Extract the [X, Y] coordinate from the center of the cell holding the provided text.  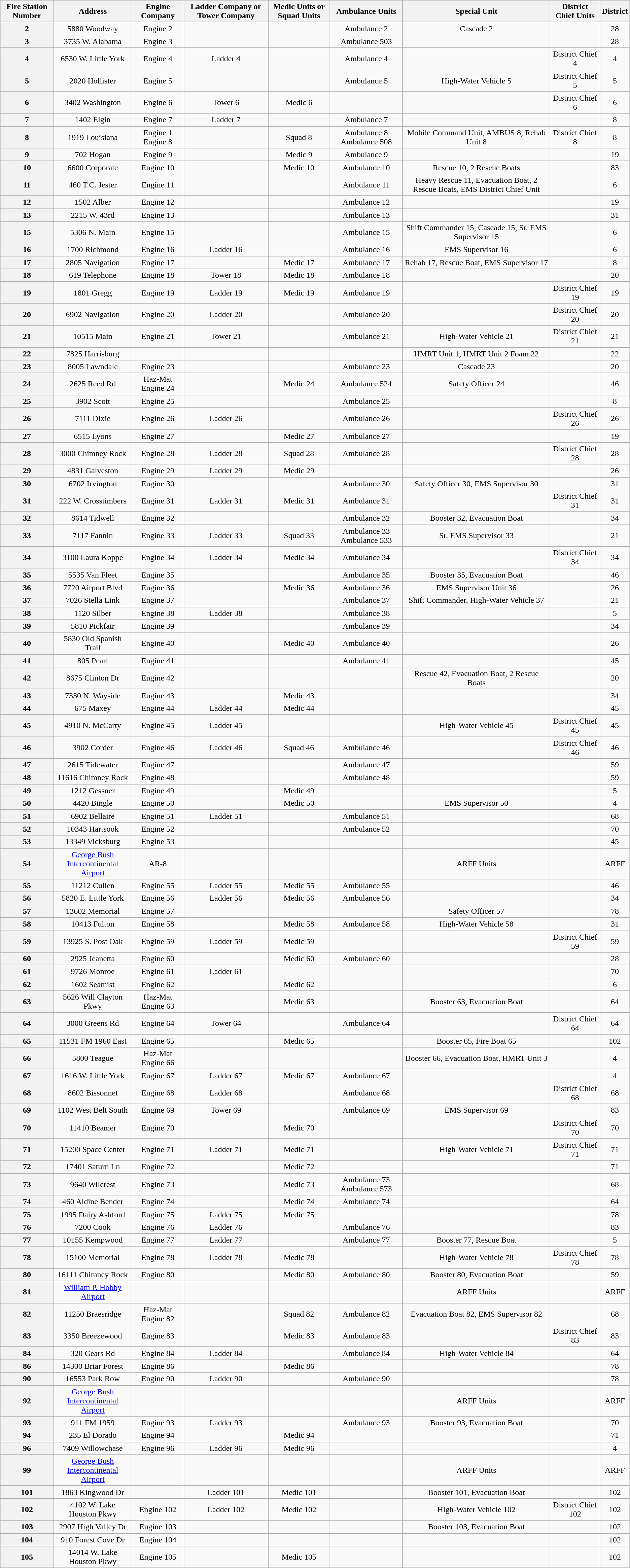
Heavy Rescue 11, Evacuation Boat, 2 Rescue Boats, EMS District Chief Unit [477, 184]
Medic 80 [299, 1275]
High-Water Vehicle 84 [477, 1353]
Medic 19 [299, 293]
Engine 46 [158, 747]
90 [27, 1379]
Safety Officer 24 [477, 384]
Medic 55 [299, 885]
Engine 4 [158, 59]
55 [27, 885]
Medic 18 [299, 275]
5820 E. Little York [93, 898]
Tower 64 [226, 1024]
96 [27, 1448]
Medic 24 [299, 384]
Tower 69 [226, 1110]
Engine 30 [158, 484]
Ambulance 21 [366, 337]
33 [27, 536]
Ambulance 20 [366, 314]
Shift Commander 15, Cascade 15, Sr. EMS Supervisor 15 [477, 232]
6530 W. Little York [93, 59]
222 W. Crosstimbers [93, 501]
Ambulance 16 [366, 250]
Squad 82 [299, 1314]
17 [27, 263]
3402 Washington [93, 102]
Medic 72 [299, 1167]
Engine 10 [158, 167]
Engine 74 [158, 1201]
6902 Bellaire [93, 816]
Ladder 16 [226, 250]
13925 S. Post Oak [93, 941]
Ambulance 69 [366, 1110]
Engine 49 [158, 791]
29 [27, 471]
Medic 73 [299, 1184]
Medic Units or Squad Units [299, 11]
Ambulance 84 [366, 1353]
Medic 58 [299, 924]
EMS Supervisor 16 [477, 250]
Medic 50 [299, 803]
Medic 59 [299, 941]
District Chief 6 [575, 102]
Ambulance 4 [366, 59]
Engine 71 [158, 1150]
District Chief 68 [575, 1093]
Engine 67 [158, 1076]
460 Aldine Bender [93, 1201]
Ambulance 503 [366, 41]
High-Water Vehicle 78 [477, 1257]
Medic 31 [299, 501]
Ambulance 18 [366, 275]
12 [27, 202]
Engine 57 [158, 911]
7 [27, 120]
16111 Chimney Rock [93, 1275]
Engine 102 [158, 1509]
235 El Dorado [93, 1435]
Ambulance 12 [366, 202]
Engine 42 [158, 678]
Booster 32, Evacuation Boat [477, 518]
Ambulance 25 [366, 401]
Engine 77 [158, 1240]
District [615, 11]
8602 Bissonnet [93, 1093]
5626 Will Clayton Pkwy [93, 1002]
52 [27, 829]
Ambulance 76 [366, 1227]
Ambulance 9 [366, 154]
Engine 36 [158, 588]
4420 Bingle [93, 803]
Medic 75 [299, 1214]
Engine 33 [158, 536]
25 [27, 401]
24 [27, 384]
Engine 20 [158, 314]
Ambulance 36 [366, 588]
Ladder 84 [226, 1353]
Engine 62 [158, 984]
Ambulance 39 [366, 626]
69 [27, 1110]
44 [27, 708]
Ambulance 80 [366, 1275]
3000 Greens Rd [93, 1024]
18 [27, 275]
District Chief 102 [575, 1509]
Cascade 23 [477, 367]
77 [27, 1240]
Ladder 45 [226, 726]
4910 N. McCarty [93, 726]
Ambulance 27 [366, 436]
Ambulance 46 [366, 747]
460 T.C. Jester [93, 184]
104 [27, 1540]
Ladder 75 [226, 1214]
Engine 32 [158, 518]
Medic 67 [299, 1076]
Sr. EMS Supervisor 33 [477, 536]
Engine 104 [158, 1540]
Booster 103, Evacuation Boat [477, 1527]
High-Water Vehicle 71 [477, 1150]
Ladder 101 [226, 1492]
13 [27, 215]
Engine 59 [158, 941]
Ladder 93 [226, 1423]
Medic 78 [299, 1257]
Ambulance 37 [366, 600]
High-Water Vehicle 58 [477, 924]
Engine 18 [158, 275]
Ambulance 33 Ambulance 533 [366, 536]
3902 Scott [93, 401]
Medic 9 [299, 154]
Ladder 38 [226, 613]
5800 Teague [93, 1058]
Ladder 31 [226, 501]
43 [27, 695]
Medic 27 [299, 436]
Ambulance 55 [366, 885]
Ladder 102 [226, 1509]
36 [27, 588]
Engine 84 [158, 1353]
Medic 17 [299, 263]
Engine 61 [158, 971]
Tower 6 [226, 102]
Ambulance 19 [366, 293]
86 [27, 1366]
5880 Woodway [93, 29]
Ambulance 15 [366, 232]
Ambulance 30 [366, 484]
Ambulance 38 [366, 613]
Engine 26 [158, 419]
Ladder 67 [226, 1076]
High-Water Vehicle 102 [477, 1509]
8005 Lawndale [93, 367]
High-Water Vehicle 45 [477, 726]
Shift Commander, High-Water Vehicle 37 [477, 600]
42 [27, 678]
Ambulance 7 [366, 120]
District Chief 5 [575, 81]
619 Telephone [93, 275]
1700 Richmond [93, 250]
Engine 105 [158, 1557]
Medic 49 [299, 791]
80 [27, 1275]
84 [27, 1353]
7111 Dixie [93, 419]
1616 W. Little York [93, 1076]
Engine 28 [158, 453]
2615 Tidewater [93, 765]
Engine 80 [158, 1275]
Engine Company [158, 11]
14014 W. Lake Houston Pkwy [93, 1557]
Squad 8 [299, 137]
Engine 19 [158, 293]
Ladder 78 [226, 1257]
Ambulance 64 [366, 1024]
Booster 63, Evacuation Boat [477, 1002]
Ambulance 52 [366, 829]
41 [27, 661]
Ambulance 10 [366, 167]
15 [27, 232]
Ladder 46 [226, 747]
Medic 71 [299, 1150]
10155 Kempwood [93, 1240]
Engine 12 [158, 202]
Ladder 96 [226, 1448]
Ladder Company or Tower Company [226, 11]
High-Water Vehicle 5 [477, 81]
District Chief 70 [575, 1127]
10515 Main [93, 337]
Haz-Mat Engine 82 [158, 1314]
Haz-Mat Engine 63 [158, 1002]
Ambulance 41 [366, 661]
Ambulance 47 [366, 765]
Engine 23 [158, 367]
Engine 72 [158, 1167]
Medic 62 [299, 984]
District Chief 19 [575, 293]
Ladder 76 [226, 1227]
Squad 33 [299, 536]
Engine 38 [158, 613]
Engine 25 [158, 401]
Ladder 26 [226, 419]
AR-8 [158, 864]
Engine 93 [158, 1423]
Engine 51 [158, 816]
Ladder 68 [226, 1093]
Engine 7 [158, 120]
37 [27, 600]
Booster 66, Evacuation Boat, HMRT Unit 3 [477, 1058]
Ambulance 11 [366, 184]
11250 Braesridge [93, 1314]
1995 Dairy Ashford [93, 1214]
Engine 52 [158, 829]
Ladder 71 [226, 1150]
District Chief 8 [575, 137]
4102 W. Lake Houston Pkwy [93, 1509]
8614 Tidwell [93, 518]
16553 Park Row [93, 1379]
1502 Alber [93, 202]
Engine 56 [158, 898]
Squad 28 [299, 453]
Ambulance 2 [366, 29]
HMRT Unit 1, HMRT Unit 2 Foam 22 [477, 354]
Engine 17 [158, 263]
Medic 63 [299, 1002]
District Chief 31 [575, 501]
11616 Chimney Rock [93, 778]
7200 Cook [93, 1227]
Engine 50 [158, 803]
Ambulance 5 [366, 81]
Engine 69 [158, 1110]
Engine 76 [158, 1227]
Fire Station Number [27, 11]
Ambulance 34 [366, 557]
Booster 101, Evacuation Boat [477, 1492]
5810 Pickfair [93, 626]
61 [27, 971]
Medic 43 [299, 695]
EMS Supervisor Unit 36 [477, 588]
14300 Briar Forest [93, 1366]
2625 Reed Rd [93, 384]
Engine 2 [158, 29]
7117 Fannin [93, 536]
5535 Van Fleet [93, 575]
District Chief 4 [575, 59]
Ambulance 51 [366, 816]
50 [27, 803]
Ladder 90 [226, 1379]
17401 Saturn Ln [93, 1167]
1801 Gregg [93, 293]
675 Maxey [93, 708]
Engine 86 [158, 1366]
Ambulance 35 [366, 575]
District Chief 83 [575, 1336]
Engine 11 [158, 184]
7825 Harrisburg [93, 354]
Engine 45 [158, 726]
Ambulance 28 [366, 453]
Engine 41 [158, 661]
23 [27, 367]
Ambulance 48 [366, 778]
Medic 65 [299, 1041]
103 [27, 1527]
Engine 94 [158, 1435]
35 [27, 575]
911 FM 1959 [93, 1423]
9 [27, 154]
EMS Supervisor 50 [477, 803]
Booster 77, Rescue Boat [477, 1240]
54 [27, 864]
73 [27, 1184]
Ambulance 524 [366, 384]
Booster 65, Fire Boat 65 [477, 1041]
District Chief 45 [575, 726]
Tower 21 [226, 337]
Ambulance 68 [366, 1093]
6515 Lyons [93, 436]
Engine 44 [158, 708]
District Chief 78 [575, 1257]
Engine 34 [158, 557]
Engine 29 [158, 471]
Medic 102 [299, 1509]
William P. Hobby Airport [93, 1292]
13602 Memorial [93, 911]
Ambulance 74 [366, 1201]
1402 Elgin [93, 120]
Ladder 51 [226, 816]
Medic 70 [299, 1127]
Engine 3 [158, 41]
Safety Officer 57 [477, 911]
Haz-Mat Engine 66 [158, 1058]
5830 Old Spanish Trail [93, 643]
32 [27, 518]
Tower 18 [226, 275]
2215 W. 43rd [93, 215]
Ambulance 93 [366, 1423]
Engine 16 [158, 250]
Engine 1Engine 8 [158, 137]
910 Forest Cove Dr [93, 1540]
Engine 83 [158, 1336]
9640 Wilcrest [93, 1184]
Squad 46 [299, 747]
Engine 65 [158, 1041]
Engine 55 [158, 885]
320 Gears Rd [93, 1353]
Ambulance 83 [366, 1336]
93 [27, 1423]
3100 Laura Koppe [93, 557]
74 [27, 1201]
District Chief 20 [575, 314]
15100 Memorial [93, 1257]
11 [27, 184]
Ambulance 40 [366, 643]
Ambulance 82 [366, 1314]
Engine 27 [158, 436]
Evacuation Boat 82, EMS Supervisor 82 [477, 1314]
2925 Jeanetta [93, 959]
Engine 103 [158, 1527]
Mobile Command Unit, AMBUS 8, Rehab Unit 8 [477, 137]
Ambulance 17 [366, 263]
Ladder 44 [226, 708]
2 [27, 29]
Ladder 19 [226, 293]
58 [27, 924]
72 [27, 1167]
7409 Willowchase [93, 1448]
Engine 40 [158, 643]
Engine 48 [158, 778]
Special Unit [477, 11]
Medic 83 [299, 1336]
Engine 53 [158, 842]
Engine 96 [158, 1448]
60 [27, 959]
Engine 13 [158, 215]
District Chief 26 [575, 419]
75 [27, 1214]
Rescue 42, Evacuation Boat, 2 Rescue Boats [477, 678]
Engine 75 [158, 1214]
Engine 68 [158, 1093]
Medic 34 [299, 557]
Engine 70 [158, 1127]
65 [27, 1041]
Medic 60 [299, 959]
4831 Galveston [93, 471]
Medic 56 [299, 898]
1120 Silber [93, 613]
Ambulance 90 [366, 1379]
Ladder 28 [226, 453]
Ambulance 32 [366, 518]
11410 Beamer [93, 1127]
49 [27, 791]
Medic 44 [299, 708]
3902 Corder [93, 747]
Ambulance 23 [366, 367]
Medic 6 [299, 102]
Ambulance 60 [366, 959]
District Chief 34 [575, 557]
District Chief 28 [575, 453]
1919 Louisiana [93, 137]
82 [27, 1314]
94 [27, 1435]
Engine 6 [158, 102]
Rehab 17, Rescue Boat, EMS Supervisor 17 [477, 263]
Ladder 7 [226, 120]
District Chief 71 [575, 1150]
High-Water Vehicle 21 [477, 337]
Rescue 10, 2 Rescue Boats [477, 167]
Ambulance 73 Ambulance 573 [366, 1184]
Engine 39 [158, 626]
Engine 73 [158, 1184]
6600 Corporate [93, 167]
10413 Fulton [93, 924]
Ladder 56 [226, 898]
10 [27, 167]
Engine 47 [158, 765]
39 [27, 626]
Engine 60 [158, 959]
27 [27, 436]
38 [27, 613]
13349 Vicksburg [93, 842]
Engine 5 [158, 81]
3 [27, 41]
51 [27, 816]
Engine 64 [158, 1024]
62 [27, 984]
3735 W. Alabama [93, 41]
Engine 78 [158, 1257]
Medic 86 [299, 1366]
1602 Seamist [93, 984]
7330 N. Wayside [93, 695]
District Chief 46 [575, 747]
15200 Space Center [93, 1150]
Engine 43 [158, 695]
2805 Navigation [93, 263]
8675 Clinton Dr [93, 678]
Ambulance 8 Ambulance 508 [366, 137]
Engine 9 [158, 154]
Ladder 4 [226, 59]
Ladder 59 [226, 941]
Engine 31 [158, 501]
40 [27, 643]
Medic 74 [299, 1201]
Booster 93, Evacuation Boat [477, 1423]
Medic 40 [299, 643]
1863 Kingwood Dr [93, 1492]
3350 Breezewood [93, 1336]
56 [27, 898]
Ladder 61 [226, 971]
2907 High Valley Dr [93, 1527]
District Chief 21 [575, 337]
1212 Gessner [93, 791]
Medic 101 [299, 1492]
Ambulance Units [366, 11]
53 [27, 842]
702 Hogan [93, 154]
Engine 21 [158, 337]
Ambulance 26 [366, 419]
7720 Airport Blvd [93, 588]
Address [93, 11]
105 [27, 1557]
6902 Navigation [93, 314]
Medic 105 [299, 1557]
Engine 90 [158, 1379]
Medic 10 [299, 167]
Engine 37 [158, 600]
Ambulance 31 [366, 501]
Ladder 55 [226, 885]
76 [27, 1227]
Ladder 34 [226, 557]
Haz-Mat Engine 24 [158, 384]
District Chief Units [575, 11]
81 [27, 1292]
11212 Cullen [93, 885]
Ladder 77 [226, 1240]
57 [27, 911]
6702 Irvington [93, 484]
63 [27, 1002]
2020 Hollister [93, 81]
Cascade 2 [477, 29]
EMS Supervisor 69 [477, 1110]
5306 N. Main [93, 232]
66 [27, 1058]
16 [27, 250]
Medic 94 [299, 1435]
Engine 15 [158, 232]
1102 West Belt South [93, 1110]
67 [27, 1076]
Medic 36 [299, 588]
Medic 29 [299, 471]
Engine 35 [158, 575]
Ambulance 67 [366, 1076]
10343 Hartsook [93, 829]
30 [27, 484]
Ambulance 13 [366, 215]
District Chief 64 [575, 1024]
Engine 58 [158, 924]
Ladder 20 [226, 314]
Ambulance 58 [366, 924]
48 [27, 778]
99 [27, 1470]
Booster 80, Evacuation Boat [477, 1275]
Ladder 33 [226, 536]
101 [27, 1492]
3000 Chimney Rock [93, 453]
Booster 35, Evacuation Boat [477, 575]
Medic 96 [299, 1448]
7026 Stella Link [93, 600]
9726 Monroe [93, 971]
Ladder 29 [226, 471]
Ambulance 56 [366, 898]
805 Pearl [93, 661]
47 [27, 765]
92 [27, 1401]
11531 FM 1960 East [93, 1041]
Ambulance 77 [366, 1240]
Safety Officer 30, EMS Supervisor 30 [477, 484]
District Chief 59 [575, 941]
